From the cell containing the given text, extract its center point as (x, y) coordinate. 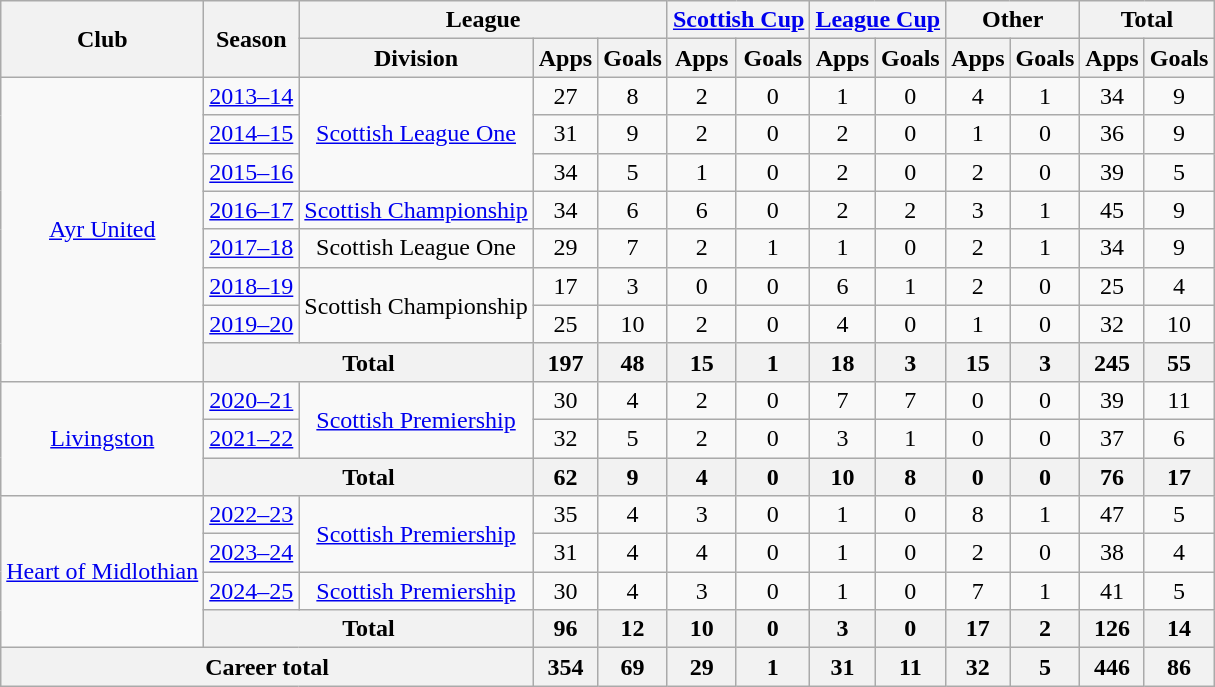
2015–16 (252, 172)
69 (633, 667)
2013–14 (252, 96)
354 (565, 667)
2020–21 (252, 400)
Other (1013, 20)
2023–24 (252, 553)
12 (633, 629)
446 (1112, 667)
Livingston (102, 438)
2019–20 (252, 324)
48 (633, 362)
126 (1112, 629)
2017–18 (252, 248)
2014–15 (252, 134)
62 (565, 477)
47 (1112, 515)
Division (416, 58)
27 (565, 96)
37 (1112, 438)
League Cup (878, 20)
Club (102, 39)
Scottish Cup (738, 20)
League (484, 20)
38 (1112, 553)
2018–19 (252, 286)
245 (1112, 362)
36 (1112, 134)
Heart of Midlothian (102, 572)
96 (565, 629)
45 (1112, 210)
Season (252, 39)
76 (1112, 477)
55 (1179, 362)
2022–23 (252, 515)
41 (1112, 591)
2016–17 (252, 210)
86 (1179, 667)
18 (842, 362)
2024–25 (252, 591)
2021–22 (252, 438)
35 (565, 515)
Career total (267, 667)
Ayr United (102, 229)
197 (565, 362)
14 (1179, 629)
